Extract the (X, Y) coordinate from the center of the cell holding the provided text.  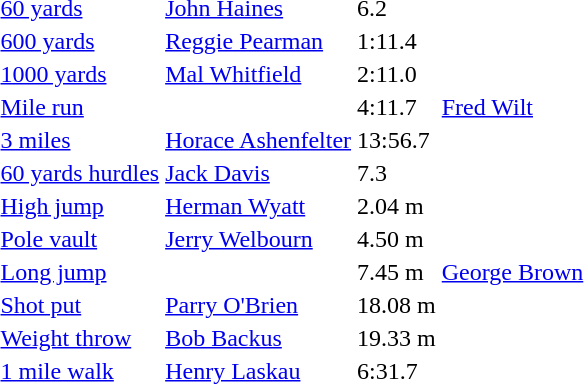
7.45 m (397, 272)
1:11.4 (397, 41)
13:56.7 (397, 140)
Mal Whitfield (258, 74)
2:11.0 (397, 74)
Bob Backus (258, 338)
19.33 m (397, 338)
2.04 m (397, 206)
Herman Wyatt (258, 206)
7.3 (397, 173)
4.50 m (397, 239)
18.08 m (397, 305)
4:11.7 (397, 107)
Parry O'Brien (258, 305)
Horace Ashenfelter (258, 140)
Jerry Welbourn (258, 239)
Jack Davis (258, 173)
Reggie Pearman (258, 41)
